Detect which cell encompasses the target text, then output its (X, Y) center coordinate. 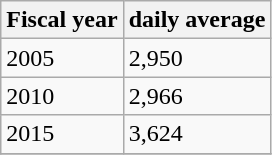
2015 (62, 134)
Fiscal year (62, 20)
2005 (62, 58)
2,966 (197, 96)
2010 (62, 96)
2,950 (197, 58)
daily average (197, 20)
3,624 (197, 134)
